Return [x, y] of the center of cell containing provided text 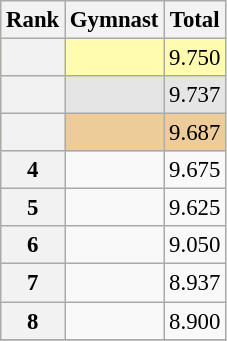
5 [33, 208]
9.737 [195, 95]
8.900 [195, 321]
9.625 [195, 208]
9.675 [195, 170]
8 [33, 321]
7 [33, 283]
9.050 [195, 245]
Total [195, 20]
8.937 [195, 283]
4 [33, 170]
Rank [33, 20]
6 [33, 245]
9.750 [195, 58]
Gymnast [114, 20]
9.687 [195, 133]
